Provide the (x, y) coordinate of the cell's center where the given text is located.  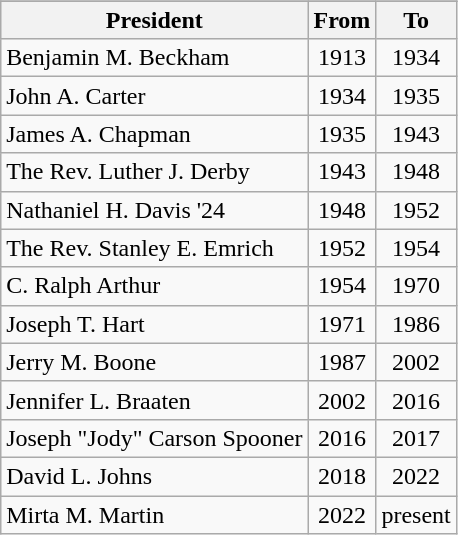
The Rev. Luther J. Derby (154, 172)
Joseph T. Hart (154, 324)
John A. Carter (154, 96)
1986 (416, 324)
present (416, 515)
From (342, 20)
1913 (342, 58)
Jerry M. Boone (154, 362)
1970 (416, 286)
Jennifer L. Braaten (154, 400)
2017 (416, 438)
President (154, 20)
The Rev. Stanley E. Emrich (154, 248)
1987 (342, 362)
Joseph "Jody" Carson Spooner (154, 438)
Mirta M. Martin (154, 515)
David L. Johns (154, 476)
James A. Chapman (154, 134)
Benjamin M. Beckham (154, 58)
C. Ralph Arthur (154, 286)
Nathaniel H. Davis '24 (154, 210)
2018 (342, 476)
To (416, 20)
1971 (342, 324)
